Pinpoint the cell where the given text exists, returning its [X, Y] midpoint coordinate. 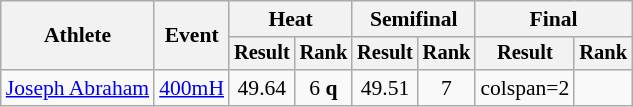
400mH [192, 88]
colspan=2 [524, 88]
Athlete [78, 36]
7 [447, 88]
Final [554, 19]
Event [192, 36]
Joseph Abraham [78, 88]
Semifinal [414, 19]
Heat [290, 19]
49.51 [385, 88]
49.64 [262, 88]
6 q [324, 88]
